Identify which cell holds the provided text, then report its [x, y] central coordinate. 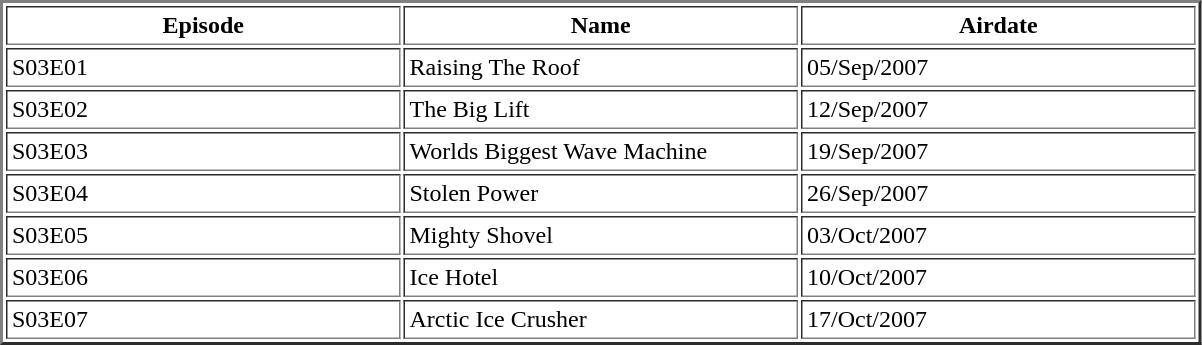
Name [601, 26]
Stolen Power [601, 194]
Mighty Shovel [601, 236]
Worlds Biggest Wave Machine [601, 152]
S03E01 [203, 68]
19/Sep/2007 [998, 152]
10/Oct/2007 [998, 278]
S03E02 [203, 110]
S03E05 [203, 236]
S03E06 [203, 278]
S03E07 [203, 320]
12/Sep/2007 [998, 110]
17/Oct/2007 [998, 320]
Arctic Ice Crusher [601, 320]
The Big Lift [601, 110]
03/Oct/2007 [998, 236]
S03E04 [203, 194]
Episode [203, 26]
26/Sep/2007 [998, 194]
Raising The Roof [601, 68]
Ice Hotel [601, 278]
S03E03 [203, 152]
05/Sep/2007 [998, 68]
Airdate [998, 26]
